Pinpoint the cell where the given text exists, returning its [X, Y] midpoint coordinate. 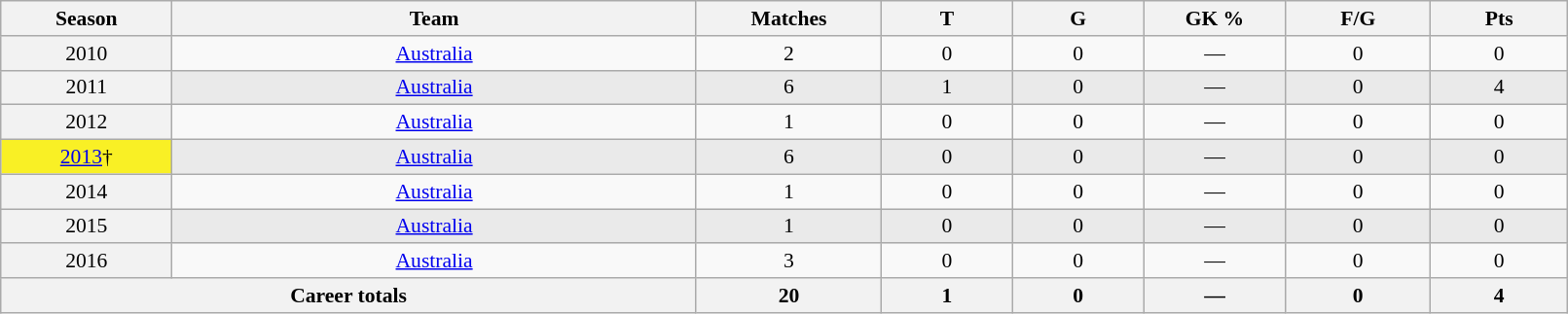
GK % [1215, 18]
F/G [1358, 18]
Matches [788, 18]
Pts [1499, 18]
2012 [87, 122]
2 [788, 53]
2014 [87, 192]
T [948, 18]
2011 [87, 87]
G [1078, 18]
2015 [87, 227]
3 [788, 262]
Career totals [348, 296]
2016 [87, 262]
Team [434, 18]
Season [87, 18]
2013† [87, 157]
2010 [87, 53]
20 [788, 296]
